Extract the (x, y) coordinate from the center of the cell holding the provided text.  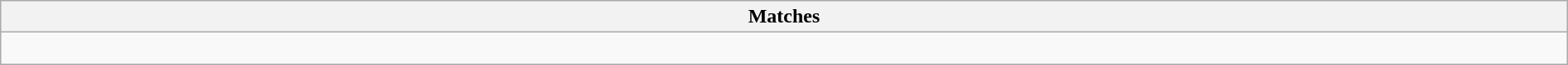
Matches (784, 17)
